For the text-containing cell, return its midpoint in (X, Y) coordinate format. 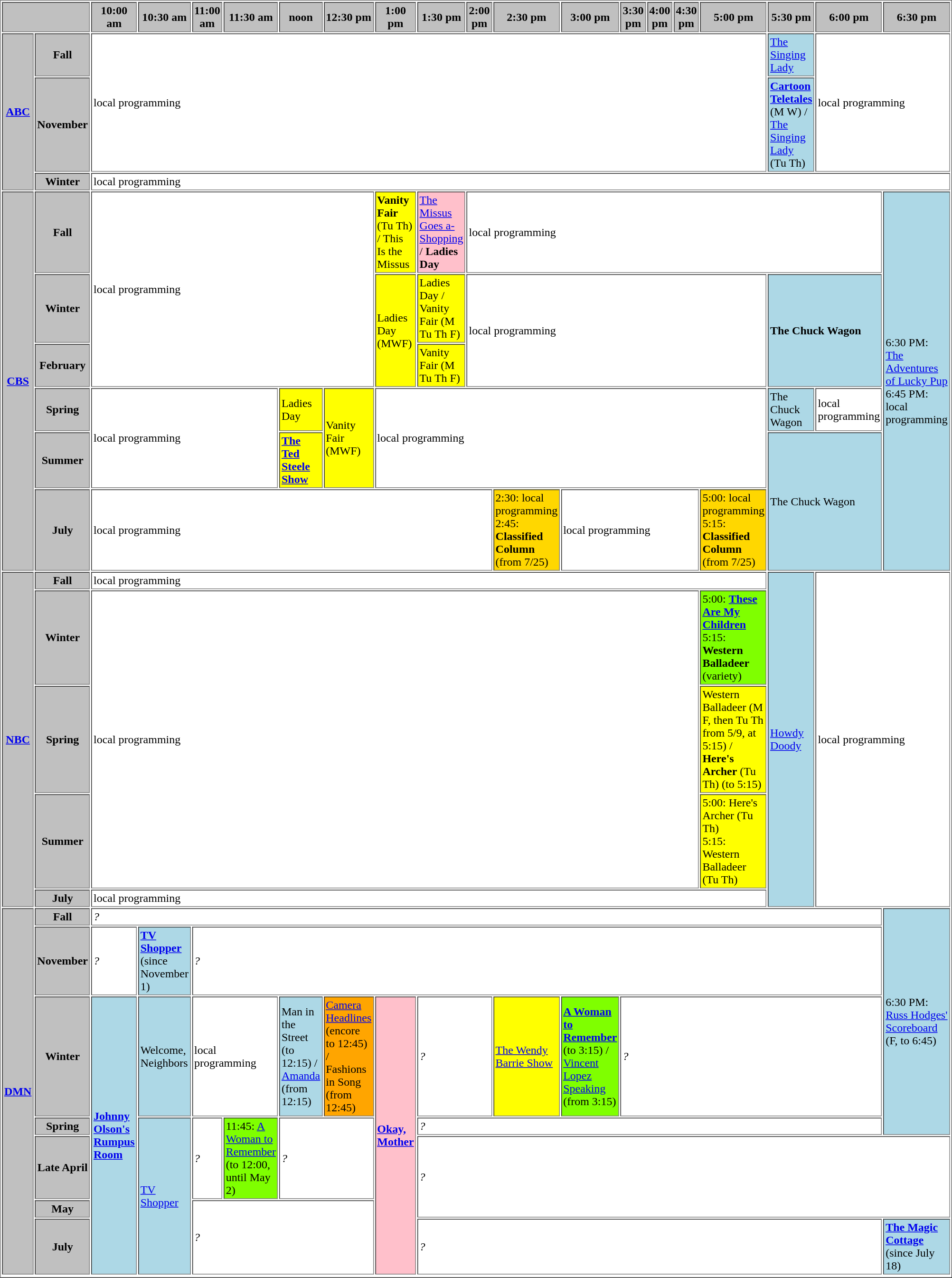
10:30 am (164, 17)
2:30: local programming2:45: Classified Column (from 7/25) (527, 530)
The Missus Goes a-Shopping / Ladies Day (442, 233)
A Woman to Remember (to 3:15) / Vincent Lopez Speaking (from 3:15) (590, 1056)
CBS (18, 381)
Howdy Doody (791, 739)
11:00 am (207, 17)
11:45: A Woman to Remember (to 12:00, until May 2) (251, 1159)
February (63, 365)
Camera Headlines (encore to 12:45) / Fashions in Song (from 12:45) (349, 1056)
5:00: These Are My Children5:15: Western Balladeer (variety) (734, 638)
Welcome, Neighbors (164, 1056)
May (63, 1209)
3:00 pm (590, 17)
noon (301, 17)
ABC (18, 112)
The Wendy Barrie Show (527, 1056)
The Magic Cottage (since July 18) (917, 1246)
DMN (18, 1091)
Vanity Fair (MWF) (349, 438)
TV Shopper (164, 1196)
1:30 pm (442, 17)
Man in the Street (to 12:15) / Amanda (from 12:15) (301, 1056)
5:00: Here's Archer (Tu Th)5:15: Western Balladeer (Tu Th) (734, 841)
4:00 pm (660, 17)
6:30 PM: Russ Hodges' Scoreboard (F, to 6:45) (917, 1021)
3:30 pm (633, 17)
TV Shopper (since November 1) (164, 961)
Vanity Fair (M Tu Th F) (442, 365)
4:30 pm (687, 17)
5:00: local programming5:15: Classified Column (from 7/25) (734, 530)
1:00 pm (396, 17)
Western Balladeer (M F, then Tu Th from 5/9, at 5:15) / Here's Archer (Tu Th) (to 5:15) (734, 739)
2:00 pm (480, 17)
Okay, Mother (396, 1135)
12:30 pm (349, 17)
5:00 pm (734, 17)
2:30 pm (527, 17)
6:00 pm (849, 17)
Ladies Day (MWF) (396, 331)
5:30 pm (791, 17)
The Ted Steele Show (301, 460)
Vanity Fair (Tu Th) / This Is the Missus (396, 233)
The Singing Lady (791, 55)
10:00 am (114, 17)
6:30 pm (917, 17)
Ladies Day / Vanity Fair (M Tu Th F) (442, 309)
Ladies Day (301, 410)
Late April (63, 1167)
NBC (18, 739)
6:30 PM: The Adventures of Lucky Pup6:45 PM: local programming (917, 381)
11:30 am (251, 17)
Cartoon Teletales (M W) / The Singing Lady (Tu Th) (791, 125)
Johnny Olson's Rumpus Room (114, 1135)
